Find where the given text appears and provide that cell's center as (x, y) coordinate. 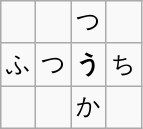
か (88, 108)
う (88, 64)
ち (124, 64)
ふ (18, 64)
